Search for the cell housing the specified text and yield its [X, Y] center coordinate. 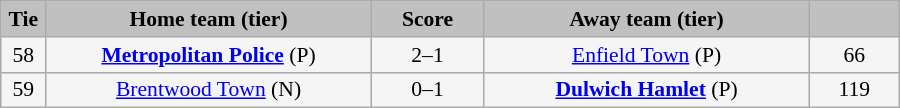
Metropolitan Police (P) [209, 55]
59 [24, 90]
0–1 [427, 90]
Dulwich Hamlet (P) [647, 90]
58 [24, 55]
2–1 [427, 55]
66 [854, 55]
119 [854, 90]
Brentwood Town (N) [209, 90]
Home team (tier) [209, 19]
Tie [24, 19]
Away team (tier) [647, 19]
Score [427, 19]
Enfield Town (P) [647, 55]
